Detect which cell encompasses the target text, then output its (X, Y) center coordinate. 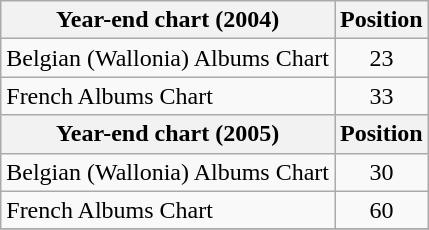
Year-end chart (2004) (168, 20)
Year-end chart (2005) (168, 134)
30 (381, 172)
60 (381, 210)
23 (381, 58)
33 (381, 96)
